From the cell containing the given text, extract its center point as [x, y] coordinate. 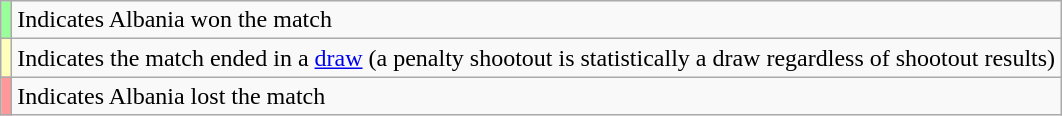
Indicates Albania lost the match [536, 96]
Indicates Albania won the match [536, 20]
Indicates the match ended in a draw (a penalty shootout is statistically a draw regardless of shootout results) [536, 58]
